Identify which cell holds the provided text, then report its [x, y] central coordinate. 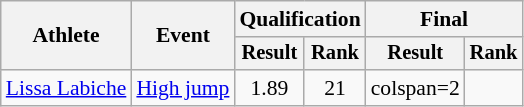
colspan=2 [416, 88]
Athlete [66, 36]
1.89 [269, 88]
Final [444, 19]
High jump [182, 88]
Qualification [300, 19]
Lissa Labiche [66, 88]
Event [182, 36]
21 [334, 88]
